Identify which cell holds the provided text, then report its [x, y] central coordinate. 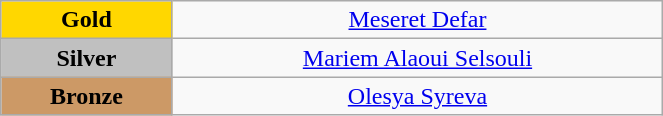
Bronze [86, 96]
Silver [86, 58]
Meseret Defar [418, 20]
Olesya Syreva [418, 96]
Mariem Alaoui Selsouli [418, 58]
Gold [86, 20]
